Provide the (x, y) coordinate of the cell's center where the given text is located.  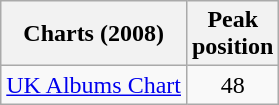
48 (232, 85)
Charts (2008) (94, 34)
Peakposition (232, 34)
UK Albums Chart (94, 85)
